From the cell containing the given text, extract its center point as [X, Y] coordinate. 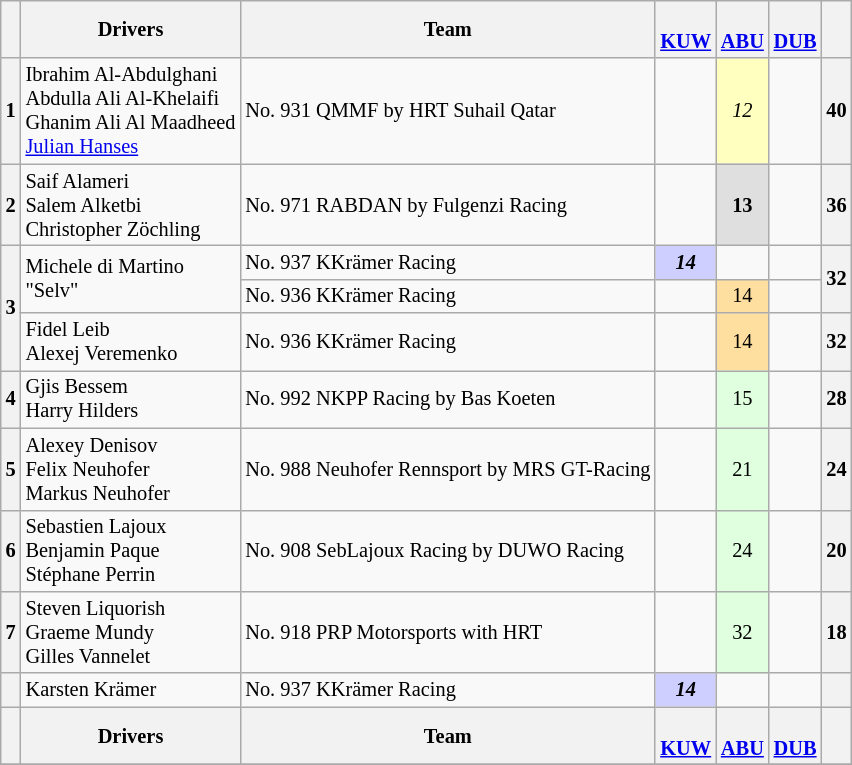
6 [11, 551]
No. 988 Neuhofer Rennsport by MRS GT-Racing [448, 469]
Steven Liquorish Graeme Mundy Gilles Vannelet [131, 632]
3 [11, 308]
40 [836, 111]
12 [742, 111]
Fidel Leib Alexej Veremenko [131, 342]
20 [836, 551]
Alexey Denisov Felix Neuhofer Markus Neuhofer [131, 469]
1 [11, 111]
No. 971 RABDAN by Fulgenzi Racing [448, 205]
No. 992 NKPP Racing by Bas Koeten [448, 399]
18 [836, 632]
15 [742, 399]
Karsten Krämer [131, 690]
No. 931 QMMF by HRT Suhail Qatar [448, 111]
Ibrahim Al-Abdulghani Abdulla Ali Al-Khelaifi Ghanim Ali Al Maadheed Julian Hanses [131, 111]
Michele di Martino "Selv" [131, 278]
Saif Alameri Salem Alketbi Christopher Zöchling [131, 205]
28 [836, 399]
No. 918 PRP Motorsports with HRT [448, 632]
2 [11, 205]
36 [836, 205]
Gjis Bessem Harry Hilders [131, 399]
4 [11, 399]
No. 908 SebLajoux Racing by DUWO Racing [448, 551]
Sebastien Lajoux Benjamin Paque Stéphane Perrin [131, 551]
13 [742, 205]
5 [11, 469]
21 [742, 469]
7 [11, 632]
